Return [X, Y] of the center of cell containing provided text 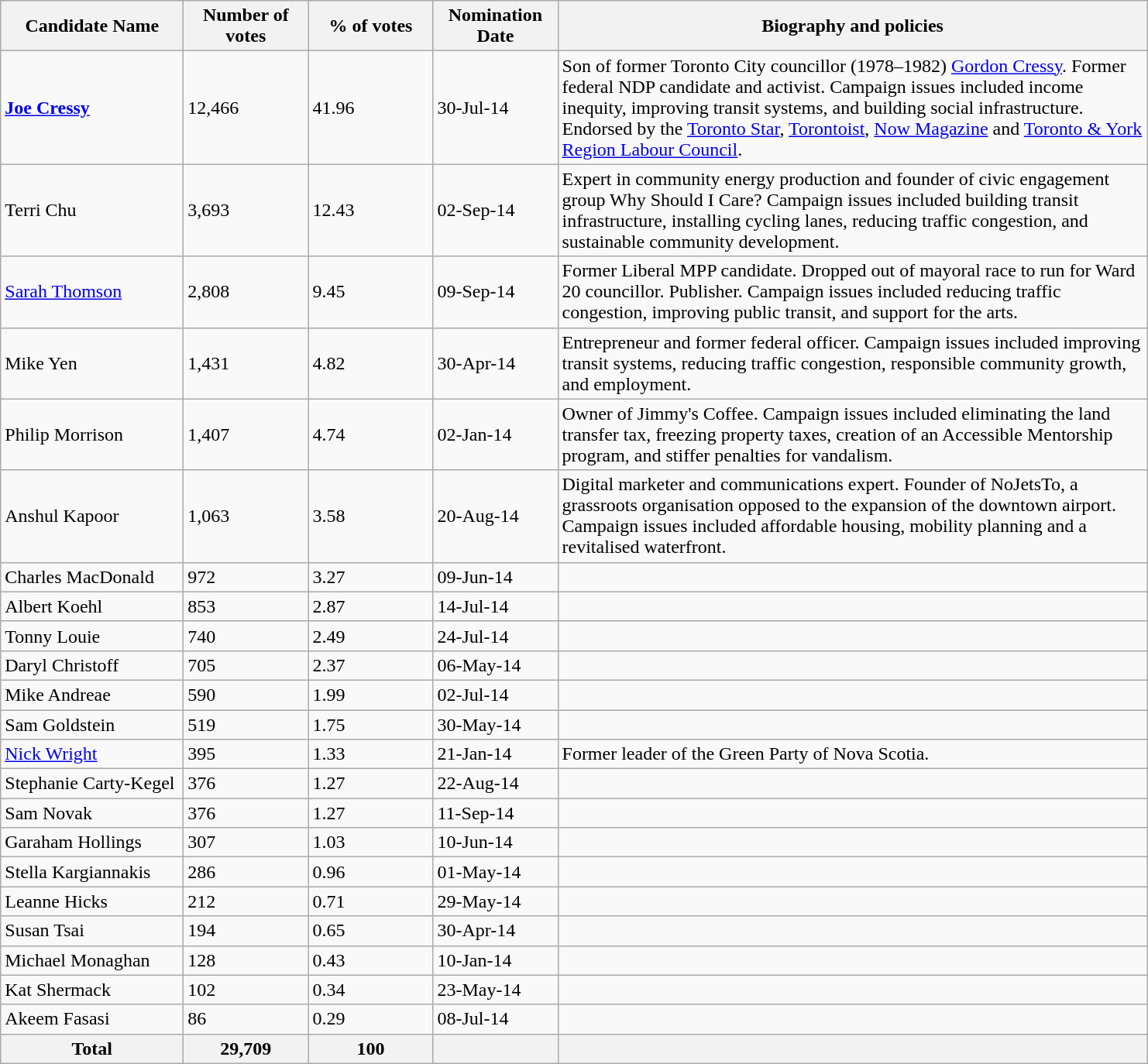
212 [246, 901]
395 [246, 754]
Mike Andreae [92, 695]
Stephanie Carty-Kegel [92, 784]
10-Jan-14 [496, 960]
100 [370, 1049]
1,431 [246, 363]
41.96 [370, 108]
4.82 [370, 363]
21-Jan-14 [496, 754]
740 [246, 636]
20-Aug-14 [496, 516]
11-Sep-14 [496, 813]
14-Jul-14 [496, 606]
1,063 [246, 516]
Anshul Kapoor [92, 516]
Former leader of the Green Party of Nova Scotia. [852, 754]
Sam Novak [92, 813]
194 [246, 931]
12,466 [246, 108]
2.37 [370, 665]
02-Sep-14 [496, 211]
30-Jul-14 [496, 108]
3,693 [246, 211]
Stella Kargiannakis [92, 872]
1.03 [370, 843]
972 [246, 577]
2,808 [246, 292]
Michael Monaghan [92, 960]
853 [246, 606]
1.33 [370, 754]
0.29 [370, 1019]
Albert Koehl [92, 606]
102 [246, 990]
08-Jul-14 [496, 1019]
307 [246, 843]
0.96 [370, 872]
24-Jul-14 [496, 636]
Kat Shermack [92, 990]
Candidate Name [92, 26]
3.27 [370, 577]
Biography and policies [852, 26]
30-May-14 [496, 724]
Akeem Fasasi [92, 1019]
02-Jan-14 [496, 434]
519 [246, 724]
Terri Chu [92, 211]
590 [246, 695]
09-Sep-14 [496, 292]
Philip Morrison [92, 434]
705 [246, 665]
09-Jun-14 [496, 577]
22-Aug-14 [496, 784]
1.99 [370, 695]
Garaham Hollings [92, 843]
Total [92, 1049]
02-Jul-14 [496, 695]
86 [246, 1019]
01-May-14 [496, 872]
Nick Wright [92, 754]
1,407 [246, 434]
% of votes [370, 26]
Sam Goldstein [92, 724]
1.75 [370, 724]
128 [246, 960]
06-May-14 [496, 665]
Sarah Thomson [92, 292]
Susan Tsai [92, 931]
23-May-14 [496, 990]
Nomination Date [496, 26]
Daryl Christoff [92, 665]
9.45 [370, 292]
2.87 [370, 606]
4.74 [370, 434]
Number of votes [246, 26]
286 [246, 872]
Mike Yen [92, 363]
0.34 [370, 990]
0.65 [370, 931]
Joe Cressy [92, 108]
10-Jun-14 [496, 843]
0.43 [370, 960]
29,709 [246, 1049]
3.58 [370, 516]
Leanne Hicks [92, 901]
Charles MacDonald [92, 577]
12.43 [370, 211]
2.49 [370, 636]
29-May-14 [496, 901]
0.71 [370, 901]
Tonny Louie [92, 636]
